Find where the given text appears and provide that cell's center as (x, y) coordinate. 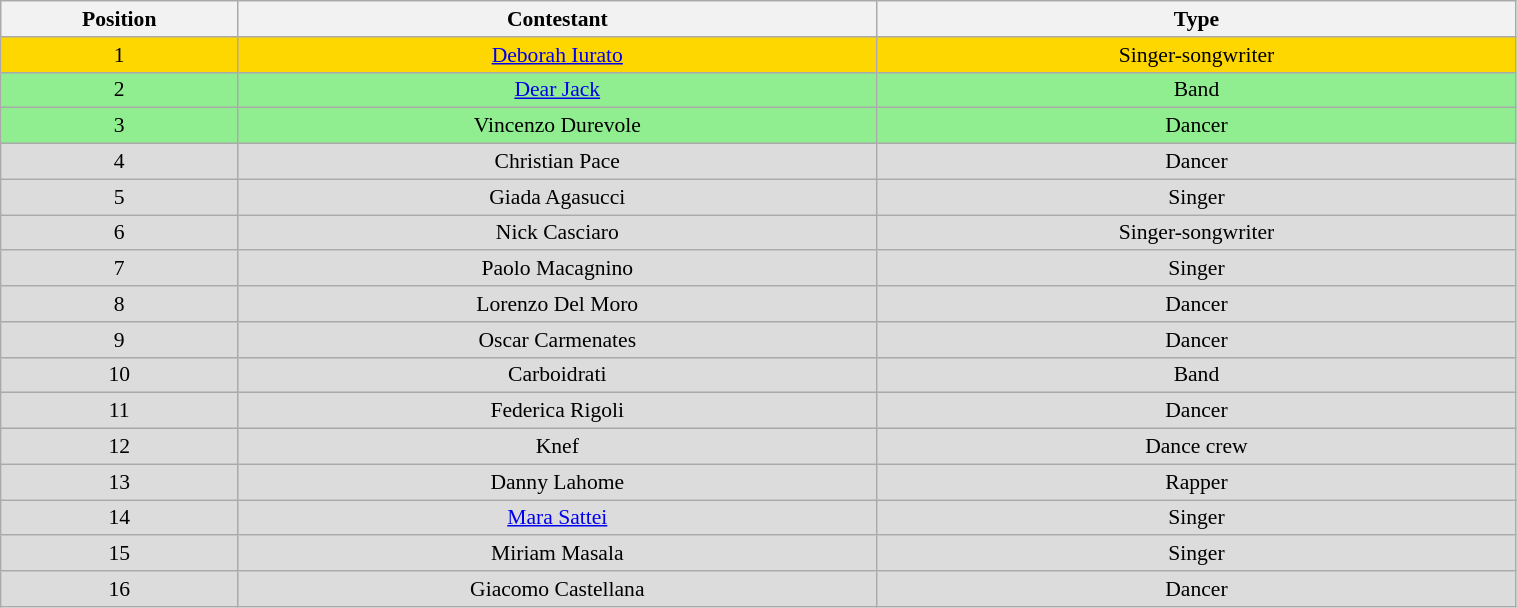
5 (120, 197)
Oscar Carmenates (558, 340)
Vincenzo Durevole (558, 126)
Rapper (1196, 482)
Giada Agasucci (558, 197)
Deborah Iurato (558, 55)
1 (120, 55)
Type (1196, 19)
Paolo Macagnino (558, 269)
Federica Rigoli (558, 411)
Carboidrati (558, 375)
Dear Jack (558, 90)
10 (120, 375)
11 (120, 411)
Mara Sattei (558, 518)
4 (120, 162)
7 (120, 269)
Nick Casciaro (558, 233)
12 (120, 447)
14 (120, 518)
Miriam Masala (558, 554)
Danny Lahome (558, 482)
6 (120, 233)
Dance crew (1196, 447)
Knef (558, 447)
Christian Pace (558, 162)
2 (120, 90)
13 (120, 482)
Lorenzo Del Moro (558, 304)
3 (120, 126)
Contestant (558, 19)
15 (120, 554)
8 (120, 304)
Giacomo Castellana (558, 589)
9 (120, 340)
Position (120, 19)
16 (120, 589)
